Return [x, y] of the center of cell containing provided text 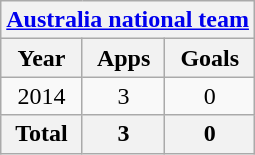
Goals [210, 58]
Year [42, 58]
Apps [124, 58]
2014 [42, 96]
Total [42, 134]
Australia national team [128, 20]
